Pinpoint the cell where the given text exists, returning its (x, y) midpoint coordinate. 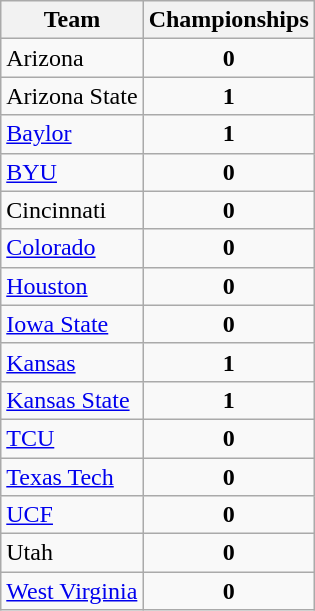
Kansas (72, 362)
TCU (72, 438)
Texas Tech (72, 477)
Baylor (72, 134)
Iowa State (72, 324)
UCF (72, 515)
BYU (72, 172)
Colorado (72, 248)
Houston (72, 286)
Utah (72, 553)
Team (72, 20)
Championships (228, 20)
Arizona (72, 58)
West Virginia (72, 591)
Kansas State (72, 400)
Arizona State (72, 96)
Cincinnati (72, 210)
